Provide the (X, Y) coordinate of the cell's center where the given text is located.  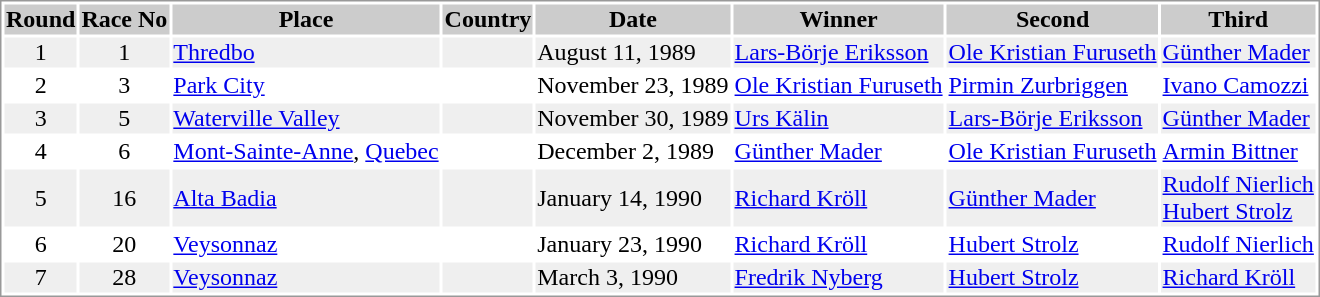
Race No (124, 19)
Alta Badia (306, 198)
December 2, 1989 (633, 151)
Urs Kälin (838, 119)
Armin Bittner (1238, 151)
Country (488, 19)
16 (124, 198)
Rudolf Nierlich (1238, 245)
20 (124, 245)
Date (633, 19)
March 3, 1990 (633, 277)
Mont-Sainte-Anne, Quebec (306, 151)
January 14, 1990 (633, 198)
Fredrik Nyberg (838, 277)
Thredbo (306, 53)
Ivano Camozzi (1238, 85)
Third (1238, 19)
4 (40, 151)
2 (40, 85)
Waterville Valley (306, 119)
Park City (306, 85)
Rudolf Nierlich Hubert Strolz (1238, 198)
November 23, 1989 (633, 85)
January 23, 1990 (633, 245)
Place (306, 19)
November 30, 1989 (633, 119)
Second (1052, 19)
28 (124, 277)
August 11, 1989 (633, 53)
Round (40, 19)
Pirmin Zurbriggen (1052, 85)
7 (40, 277)
Winner (838, 19)
